Determine the [X, Y] coordinate at the center of the cell enclosing the given text.  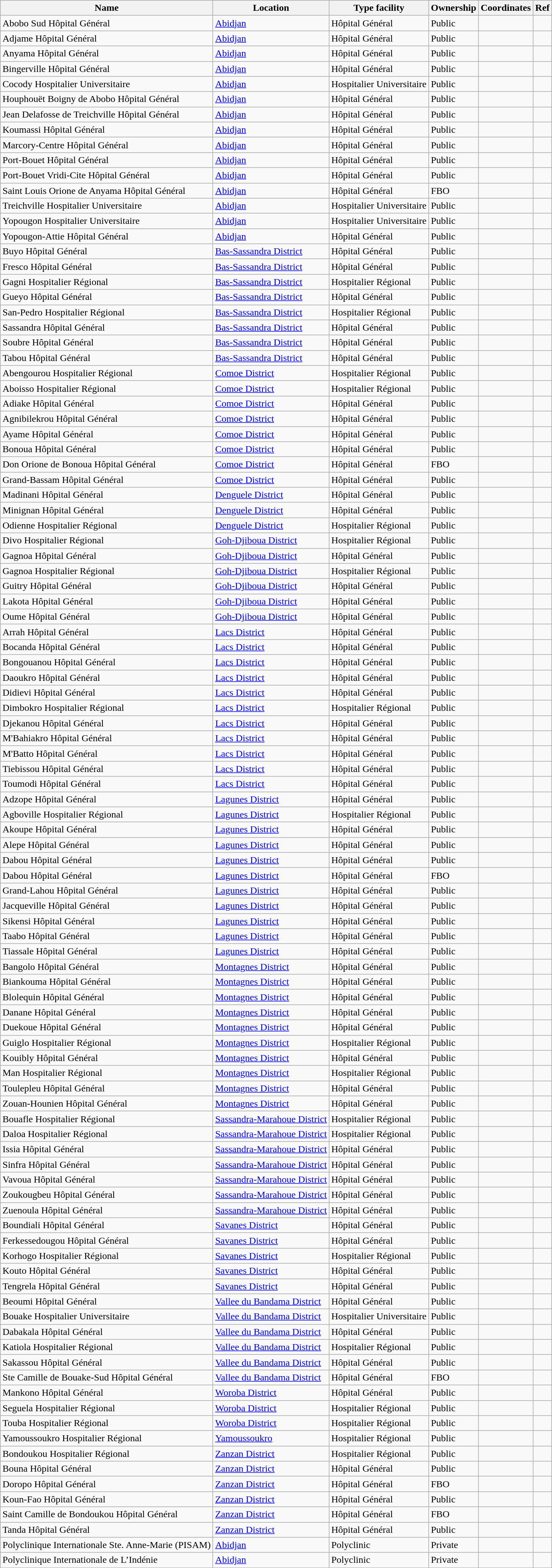
Adjame Hôpital Général [107, 38]
Duekoue Hôpital Général [107, 1027]
Divo Hospitalier Régional [107, 541]
Oume Hôpital Général [107, 616]
Polyclinique Internationale Ste. Anne-Marie (PISAM) [107, 1545]
Grand-Bassam Hôpital Général [107, 480]
Anyama Hôpital Général [107, 54]
Agnibilekrou Hôpital Général [107, 419]
Seguela Hospitalier Régional [107, 1408]
Bingerville Hôpital Général [107, 69]
Guitry Hôpital Général [107, 586]
Minignan Hôpital Général [107, 510]
Kouto Hôpital Général [107, 1271]
Gagnoa Hospitalier Régional [107, 571]
Akoupe Hôpital Général [107, 830]
Location [271, 8]
Daoukro Hôpital Général [107, 678]
Name [107, 8]
Coordinates [506, 8]
Bonoua Hôpital Général [107, 449]
Treichville Hospitalier Universitaire [107, 206]
Cocody Hospitalier Universitaire [107, 84]
Tabou Hôpital Général [107, 358]
Gagnoa Hôpital Général [107, 556]
Tiebissou Hôpital Général [107, 769]
Koun-Fao Hôpital Général [107, 1499]
Gueyo Hôpital Général [107, 297]
Ste Camille de Bouake-Sud Hôpital Général [107, 1377]
Sinfra Hôpital Général [107, 1165]
Alepe Hôpital Général [107, 845]
Dabakala Hôpital Général [107, 1332]
Bangolo Hôpital Général [107, 967]
Touba Hospitalier Régional [107, 1423]
Beoumi Hôpital Général [107, 1301]
Port-Bouet Vridi-Cite Hôpital Général [107, 175]
Bouafle Hospitalier Régional [107, 1119]
Tengrela Hôpital Général [107, 1286]
Abobo Sud Hôpital Général [107, 23]
Sakassou Hôpital Général [107, 1362]
Jacqueville Hôpital Général [107, 906]
Danane Hôpital Général [107, 1012]
Bongouanou Hôpital Général [107, 662]
Bouna Hôpital Général [107, 1469]
Katiola Hospitalier Régional [107, 1347]
M'Bahiakro Hôpital Général [107, 738]
Biankouma Hôpital Général [107, 982]
Tanda Hôpital Général [107, 1530]
Gagni Hospitalier Régional [107, 282]
Grand-Lahou Hôpital Général [107, 890]
Toumodi Hôpital Général [107, 784]
Madinani Hôpital Général [107, 495]
Sassandra Hôpital Général [107, 327]
Buyo Hôpital Général [107, 251]
Yopougon-Attie Hôpital Général [107, 236]
Ref [542, 8]
Adzope Hôpital Général [107, 799]
Jean Delafosse de Treichville Hôpital Général [107, 114]
Fresco Hôpital Général [107, 267]
Bondoukou Hospitalier Régional [107, 1454]
Ayame Hôpital Général [107, 434]
Mankono Hôpital Général [107, 1392]
Aboisso Hospitalier Régional [107, 388]
Ferkessedougou Hôpital Général [107, 1241]
Zouan-Hounien Hôpital Général [107, 1103]
Soubre Hôpital Général [107, 343]
Saint Camille de Bondoukou Hôpital Général [107, 1514]
Zuenoula Hôpital Général [107, 1210]
Djekanou Hôpital Général [107, 723]
Bouake Hospitalier Universitaire [107, 1317]
San-Pedro Hospitalier Régional [107, 312]
Yamoussoukro Hospitalier Régional [107, 1438]
Abengourou Hospitalier Régional [107, 373]
Polyclinique Internationale de L’Indénie [107, 1560]
Bocanda Hôpital Général [107, 647]
Toulepleu Hôpital Général [107, 1088]
Type facility [379, 8]
Boundiali Hôpital Général [107, 1225]
Korhogo Hospitalier Régional [107, 1256]
Issia Hôpital Général [107, 1149]
Kouibly Hôpital Général [107, 1058]
Arrah Hôpital Général [107, 632]
Agboville Hospitalier Régional [107, 814]
M'Batto Hôpital Général [107, 754]
Yamoussoukro [271, 1438]
Zoukougbeu Hôpital Général [107, 1195]
Don Orione de Bonoua Hôpital Général [107, 465]
Doropo Hôpital Général [107, 1484]
Vavoua Hôpital Général [107, 1180]
Koumassi Hôpital Général [107, 130]
Odienne Hospitalier Régional [107, 525]
Marcory-Centre Hôpital Général [107, 145]
Guiglo Hospitalier Régional [107, 1043]
Adiake Hôpital Général [107, 403]
Sikensi Hôpital Général [107, 921]
Port-Bouet Hôpital Général [107, 160]
Didievi Hôpital Général [107, 693]
Blolequin Hôpital Général [107, 997]
Houphouët Boigny de Abobo Hôpital Général [107, 99]
Dimbokro Hospitalier Régional [107, 708]
Yopougon Hospitalier Universitaire [107, 221]
Daloa Hospitalier Régional [107, 1134]
Tiassale Hôpital Général [107, 952]
Man Hospitalier Régional [107, 1073]
Ownership [454, 8]
Lakota Hôpital Général [107, 601]
Taabo Hôpital Général [107, 936]
Saint Louis Orione de Anyama Hôpital Général [107, 191]
